For the text-containing cell, return its midpoint in (x, y) coordinate format. 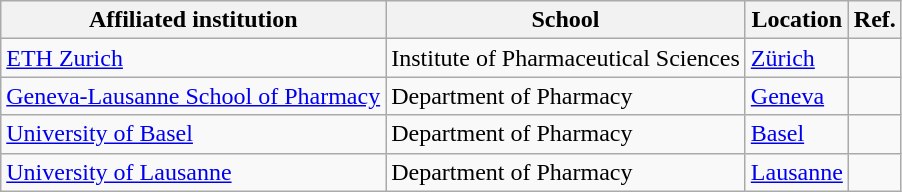
Basel (796, 134)
Zürich (796, 58)
University of Lausanne (194, 172)
University of Basel (194, 134)
Affiliated institution (194, 20)
Location (796, 20)
School (566, 20)
Lausanne (796, 172)
Geneva-Lausanne School of Pharmacy (194, 96)
Institute of Pharmaceutical Sciences (566, 58)
Geneva (796, 96)
Ref. (874, 20)
ETH Zurich (194, 58)
